Pinpoint the cell where the given text exists, returning its (x, y) midpoint coordinate. 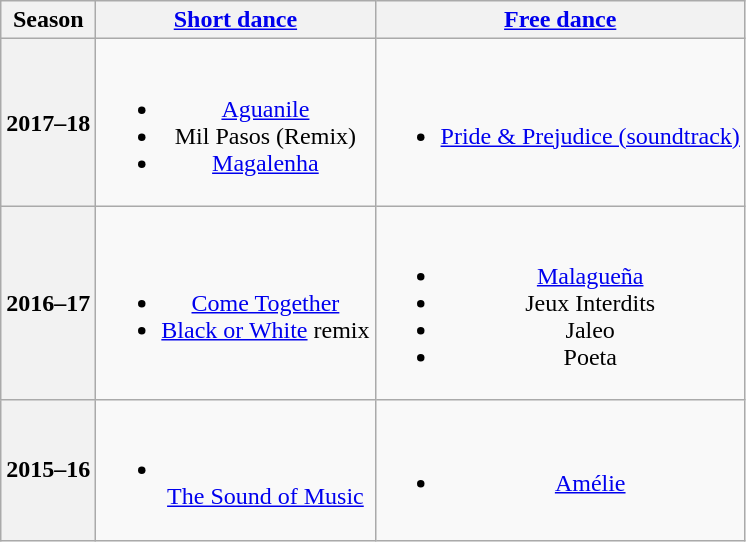
Aguanile Mil Pasos (Remix) Magalenha (236, 122)
Pride & Prejudice (soundtrack) (560, 122)
Amélie (560, 470)
2017–18 (48, 122)
2016–17 (48, 303)
Malagueña Jeux Interdits Jaleo Poeta (560, 303)
2015–16 (48, 470)
Season (48, 20)
Come Together Black or White remix (236, 303)
The Sound of Music (236, 470)
Short dance (236, 20)
Free dance (560, 20)
